Extract the [X, Y] coordinate from the center of the cell holding the provided text.  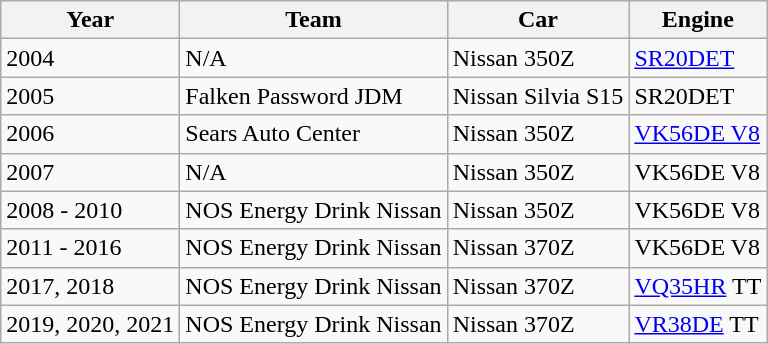
Sears Auto Center [314, 134]
Nissan Silvia S15 [538, 96]
2017, 2018 [90, 286]
VQ35HR TT [698, 286]
Engine [698, 20]
Falken Password JDM [314, 96]
2007 [90, 172]
Car [538, 20]
VR38DE TT [698, 324]
Year [90, 20]
2011 - 2016 [90, 248]
2004 [90, 58]
2008 - 2010 [90, 210]
2005 [90, 96]
2006 [90, 134]
Team [314, 20]
2019, 2020, 2021 [90, 324]
